Find where the given text appears and provide that cell's center as [x, y] coordinate. 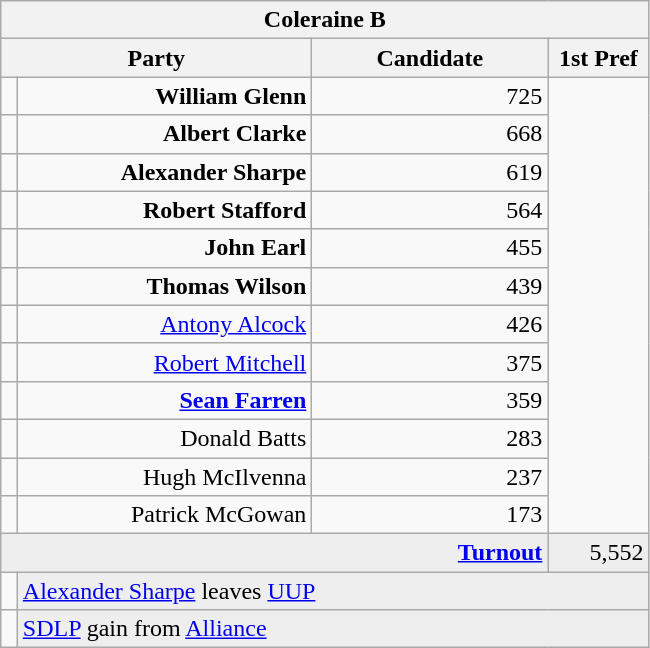
Turnout [274, 553]
455 [430, 248]
John Earl [164, 248]
Alexander Sharpe leaves UUP [333, 591]
359 [430, 400]
619 [430, 172]
375 [430, 362]
Robert Stafford [164, 210]
Alexander Sharpe [164, 172]
1st Pref [598, 58]
439 [430, 286]
283 [430, 438]
237 [430, 477]
Sean Farren [164, 400]
Robert Mitchell [164, 362]
Antony Alcock [164, 324]
Albert Clarke [164, 134]
William Glenn [164, 96]
564 [430, 210]
Patrick McGowan [164, 515]
SDLP gain from Alliance [333, 629]
5,552 [598, 553]
668 [430, 134]
Party [156, 58]
Candidate [430, 58]
725 [430, 96]
Donald Batts [164, 438]
426 [430, 324]
Coleraine B [325, 20]
Thomas Wilson [164, 286]
Hugh McIlvenna [164, 477]
173 [430, 515]
